Locate the cell with the specified text and output its (X, Y) center coordinate. 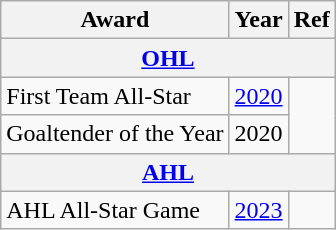
AHL All-Star Game (115, 210)
Year (258, 20)
AHL (168, 172)
First Team All-Star (115, 96)
Ref (312, 20)
Goaltender of the Year (115, 134)
2023 (258, 210)
Award (115, 20)
OHL (168, 58)
